Pinpoint the cell where the given text exists, returning its (X, Y) midpoint coordinate. 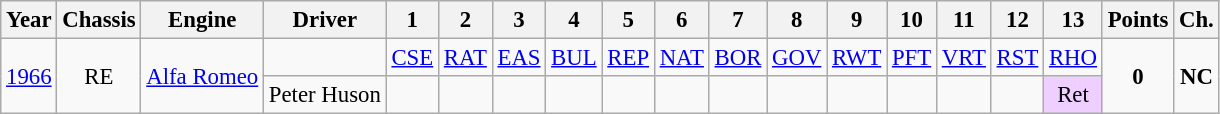
Alfa Romeo (202, 76)
GOV (797, 58)
RE (99, 76)
Engine (202, 20)
3 (519, 20)
Ret (1074, 95)
RAT (466, 58)
10 (912, 20)
RWT (857, 58)
NAT (682, 58)
EAS (519, 58)
RST (1017, 58)
Driver (326, 20)
BUL (574, 58)
13 (1074, 20)
RHO (1074, 58)
REP (628, 58)
7 (738, 20)
8 (797, 20)
BOR (738, 58)
Peter Huson (326, 95)
Chassis (99, 20)
Year (29, 20)
PFT (912, 58)
12 (1017, 20)
6 (682, 20)
2 (466, 20)
5 (628, 20)
VRT (964, 58)
4 (574, 20)
9 (857, 20)
NC (1196, 76)
Ch. (1196, 20)
1 (412, 20)
0 (1138, 76)
11 (964, 20)
1966 (29, 76)
Points (1138, 20)
CSE (412, 58)
